Pinpoint the cell where the given text exists, returning its (x, y) midpoint coordinate. 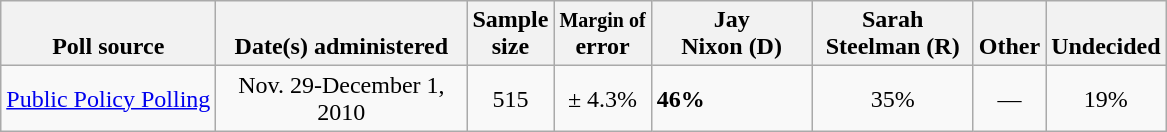
Margin oferror (602, 34)
Undecided (1106, 34)
515 (510, 98)
JayNixon (D) (732, 34)
— (1009, 98)
Other (1009, 34)
46% (732, 98)
Date(s) administered (342, 34)
Nov. 29-December 1, 2010 (342, 98)
19% (1106, 98)
35% (892, 98)
± 4.3% (602, 98)
Public Policy Polling (108, 98)
Samplesize (510, 34)
SarahSteelman (R) (892, 34)
Poll source (108, 34)
